Pinpoint the cell where the given text exists, returning its (x, y) midpoint coordinate. 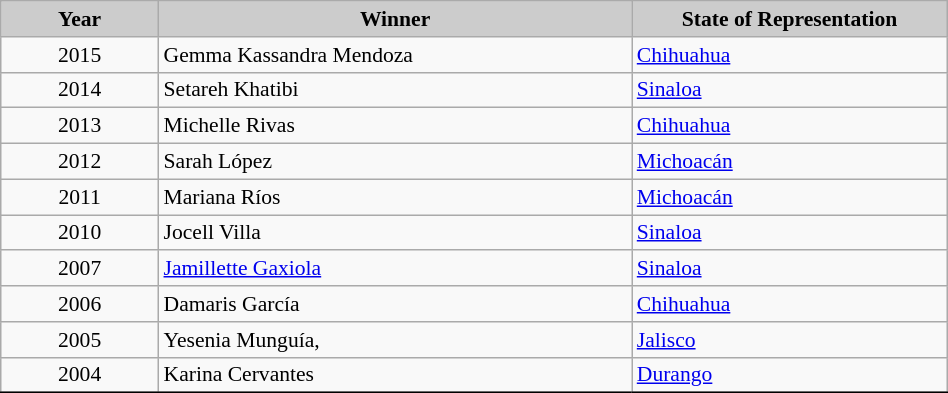
2006 (80, 304)
Jamillette Gaxiola (394, 268)
2012 (80, 161)
Mariana Ríos (394, 197)
2010 (80, 232)
Gemma Kassandra Mendoza (394, 54)
Setareh Khatibi (394, 90)
2015 (80, 54)
Year (80, 19)
Damaris García (394, 304)
2004 (80, 375)
2005 (80, 339)
2007 (80, 268)
Winner (394, 19)
Yesenia Munguía, (394, 339)
Jalisco (790, 339)
2011 (80, 197)
Jocell Villa (394, 232)
Durango (790, 375)
State of Representation (790, 19)
Karina Cervantes (394, 375)
Sarah López (394, 161)
Michelle Rivas (394, 126)
2014 (80, 90)
2013 (80, 126)
